From the cell containing the given text, extract its center point as [x, y] coordinate. 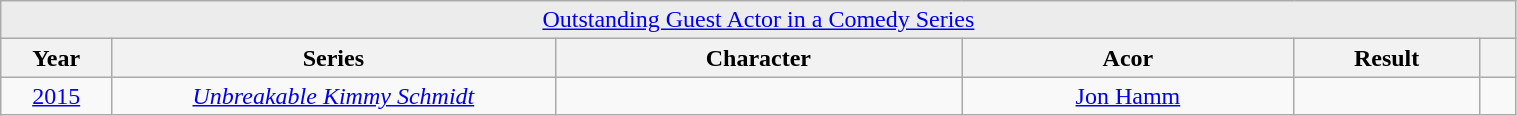
Year [56, 58]
Outstanding Guest Actor in a Comedy Series [758, 20]
Character [758, 58]
Acor [1128, 58]
2015 [56, 96]
Result [1386, 58]
Series [334, 58]
Jon Hamm [1128, 96]
Unbreakable Kimmy Schmidt [334, 96]
